Output the (X, Y) coordinate of the center of the cell containing the given text.  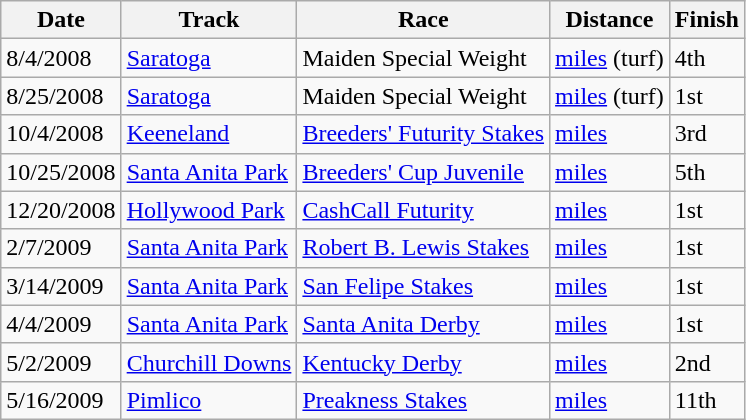
Keeneland (209, 134)
Preakness Stakes (424, 400)
2/7/2009 (61, 248)
5th (706, 172)
Santa Anita Derby (424, 324)
Breeders' Futurity Stakes (424, 134)
3/14/2009 (61, 286)
Robert B. Lewis Stakes (424, 248)
11th (706, 400)
Churchill Downs (209, 362)
10/4/2008 (61, 134)
5/2/2009 (61, 362)
8/25/2008 (61, 96)
4/4/2009 (61, 324)
San Felipe Stakes (424, 286)
Finish (706, 20)
Date (61, 20)
CashCall Futurity (424, 210)
Pimlico (209, 400)
Kentucky Derby (424, 362)
2nd (706, 362)
Race (424, 20)
5/16/2009 (61, 400)
Hollywood Park (209, 210)
12/20/2008 (61, 210)
Breeders' Cup Juvenile (424, 172)
10/25/2008 (61, 172)
Track (209, 20)
Distance (610, 20)
3rd (706, 134)
8/4/2008 (61, 58)
4th (706, 58)
